Provide the [x, y] coordinate of the cell's center where the given text is located.  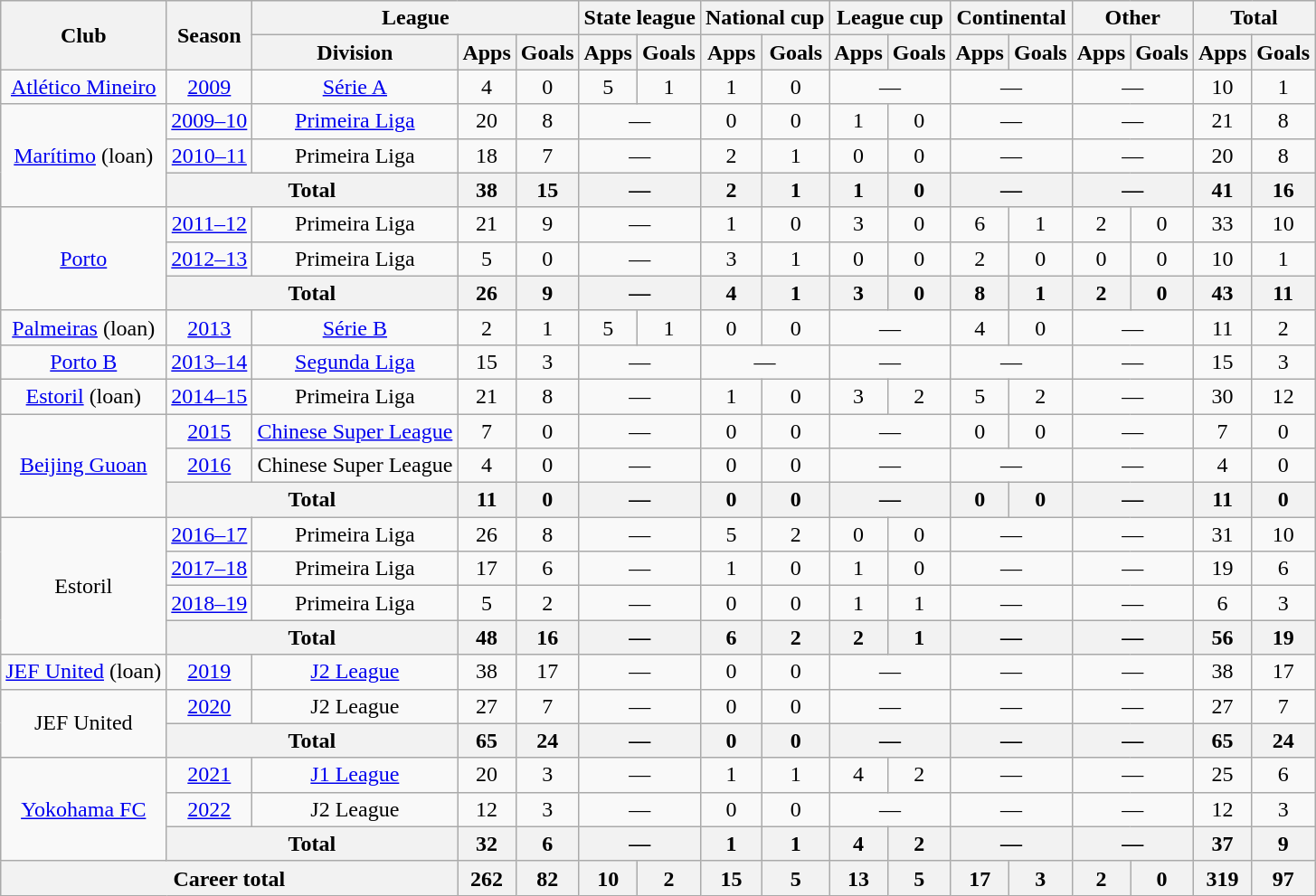
82 [547, 878]
2012–13 [210, 259]
56 [1222, 637]
2015 [210, 431]
J1 League [355, 775]
Porto B [83, 362]
30 [1222, 396]
37 [1222, 844]
League [416, 18]
Segunda Liga [355, 362]
Continental [1011, 18]
2014–15 [210, 396]
Division [355, 52]
262 [487, 878]
48 [487, 637]
41 [1222, 190]
13 [858, 878]
Club [83, 35]
League cup [890, 18]
2018–19 [210, 603]
Série A [355, 87]
Série B [355, 327]
18 [487, 156]
Beijing Guoan [83, 466]
2016–17 [210, 534]
43 [1222, 293]
97 [1283, 878]
2010–11 [210, 156]
Porto [83, 259]
2020 [210, 706]
2021 [210, 775]
2009–10 [210, 121]
Estoril [83, 586]
Estoril (loan) [83, 396]
Palmeiras (loan) [83, 327]
Marítimo (loan) [83, 156]
2017–18 [210, 569]
32 [487, 844]
33 [1222, 224]
Career total [230, 878]
Season [210, 35]
2013 [210, 327]
Atlético Mineiro [83, 87]
2011–12 [210, 224]
31 [1222, 534]
Yokohama FC [83, 809]
2016 [210, 466]
State league [639, 18]
319 [1222, 878]
2009 [210, 87]
2019 [210, 672]
JEF United (loan) [83, 672]
JEF United [83, 723]
2022 [210, 809]
National cup [764, 18]
Other [1132, 18]
25 [1222, 775]
2013–14 [210, 362]
